Detect which cell encompasses the target text, then output its [X, Y] center coordinate. 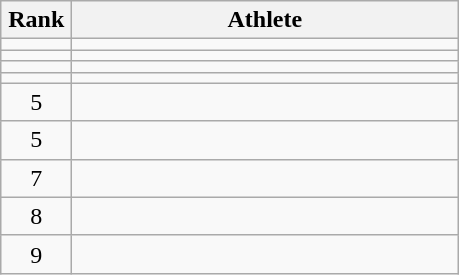
7 [36, 178]
9 [36, 254]
Athlete [265, 20]
Rank [36, 20]
8 [36, 216]
